Output the [x, y] coordinate of the center of the cell containing the given text.  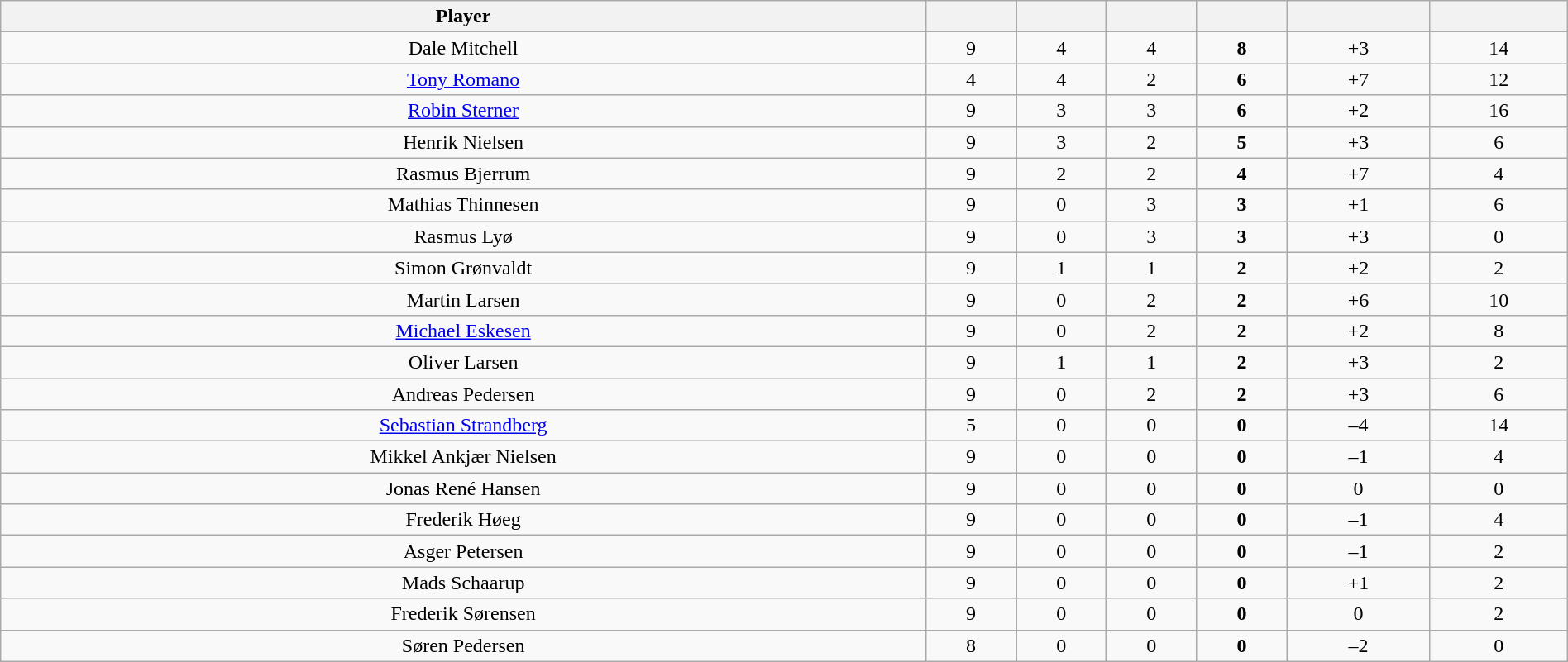
Michael Eskesen [463, 331]
12 [1499, 79]
Frederik Sørensen [463, 614]
Frederik Høeg [463, 520]
Rasmus Lyø [463, 236]
Mads Schaarup [463, 583]
Sebastian Strandberg [463, 426]
Simon Grønvaldt [463, 268]
Dale Mitchell [463, 48]
Henrik Nielsen [463, 142]
Player [463, 17]
Martin Larsen [463, 299]
Jonas René Hansen [463, 488]
Andreas Pedersen [463, 394]
+6 [1358, 299]
–4 [1358, 426]
16 [1499, 111]
Mikkel Ankjær Nielsen [463, 457]
Oliver Larsen [463, 362]
Robin Sterner [463, 111]
Asger Petersen [463, 551]
–2 [1358, 645]
Rasmus Bjerrum [463, 174]
10 [1499, 299]
Søren Pedersen [463, 645]
Mathias Thinnesen [463, 205]
Tony Romano [463, 79]
